Return (X, Y) of the center of cell containing provided text 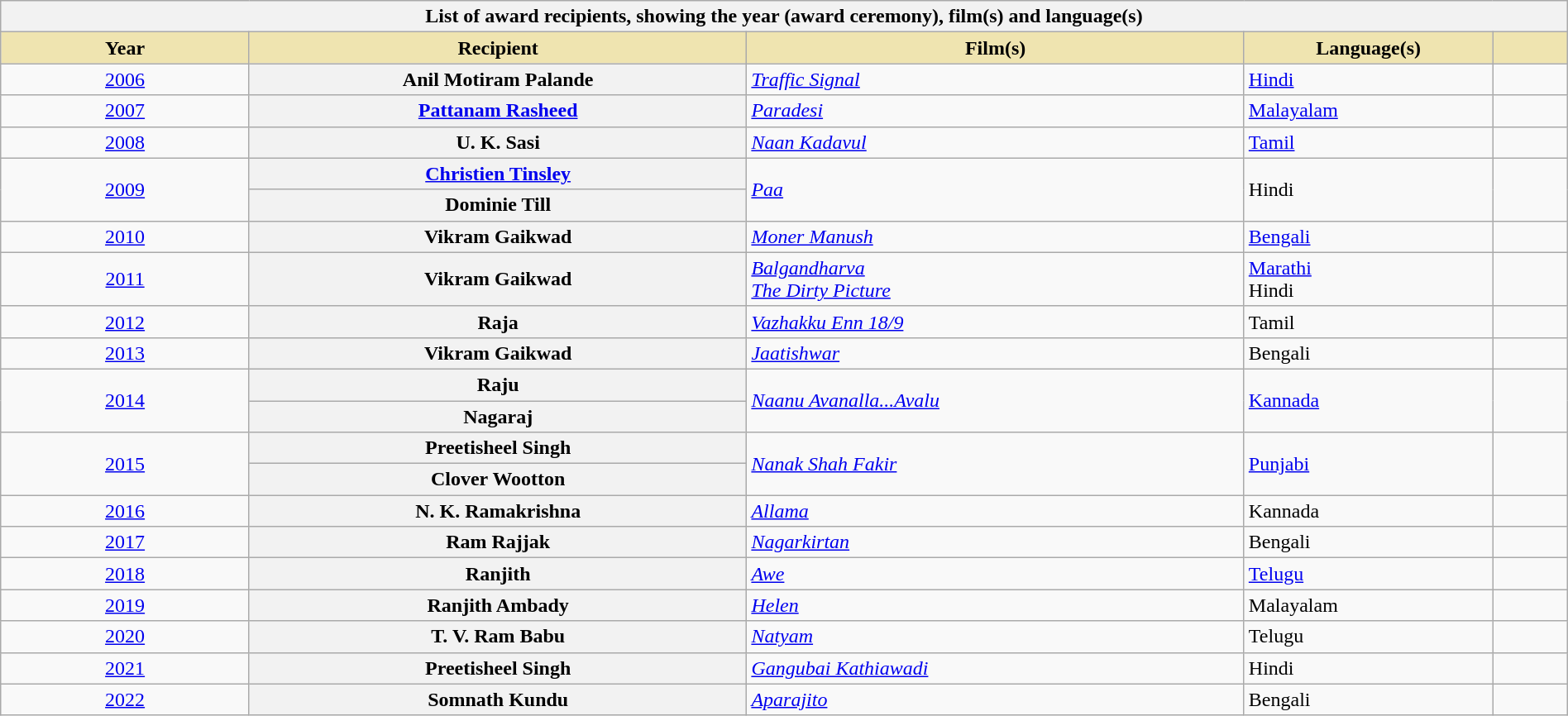
2020 (126, 637)
Ram Rajjak (498, 542)
Nagaraj (498, 416)
Punjabi (1368, 464)
Somnath Kundu (498, 699)
Film(s) (996, 48)
2014 (126, 400)
2011 (126, 279)
2018 (126, 574)
2019 (126, 605)
Nagarkirtan (996, 542)
Recipient (498, 48)
Vazhakku Enn 18/9 (996, 322)
Helen (996, 605)
Nanak Shah Fakir (996, 464)
Awe (996, 574)
Moner Manush (996, 236)
Jaatishwar (996, 353)
Raju (498, 384)
2021 (126, 668)
2012 (126, 322)
MarathiHindi (1368, 279)
List of award recipients, showing the year (award ceremony), film(s) and language(s) (784, 17)
U. K. Sasi (498, 142)
Clover Wootton (498, 480)
Paradesi (996, 111)
Year (126, 48)
Ranjith (498, 574)
2009 (126, 189)
Allama (996, 511)
2008 (126, 142)
N. K. Ramakrishna (498, 511)
Natyam (996, 637)
Raja (498, 322)
Traffic Signal (996, 79)
Language(s) (1368, 48)
Pattanam Rasheed (498, 111)
2017 (126, 542)
Ranjith Ambady (498, 605)
Gangubai Kathiawadi (996, 668)
2007 (126, 111)
BalgandharvaThe Dirty Picture (996, 279)
2015 (126, 464)
2022 (126, 699)
2006 (126, 79)
2013 (126, 353)
Dominie Till (498, 205)
Naanu Avanalla...Avalu (996, 400)
T. V. Ram Babu (498, 637)
Aparajito (996, 699)
Christien Tinsley (498, 174)
Anil Motiram Palande (498, 79)
2010 (126, 236)
2016 (126, 511)
Paa (996, 189)
Naan Kadavul (996, 142)
